Extract the [x, y] coordinate from the center of the cell holding the provided text.  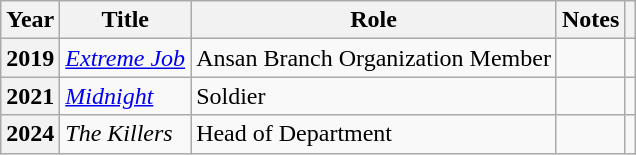
Role [374, 20]
Title [126, 20]
Notes [590, 20]
Midnight [126, 96]
Head of Department [374, 134]
Ansan Branch Organization Member [374, 58]
Extreme Job [126, 58]
Year [30, 20]
Soldier [374, 96]
The Killers [126, 134]
2021 [30, 96]
2024 [30, 134]
2019 [30, 58]
